Return [X, Y] of the center of cell containing provided text 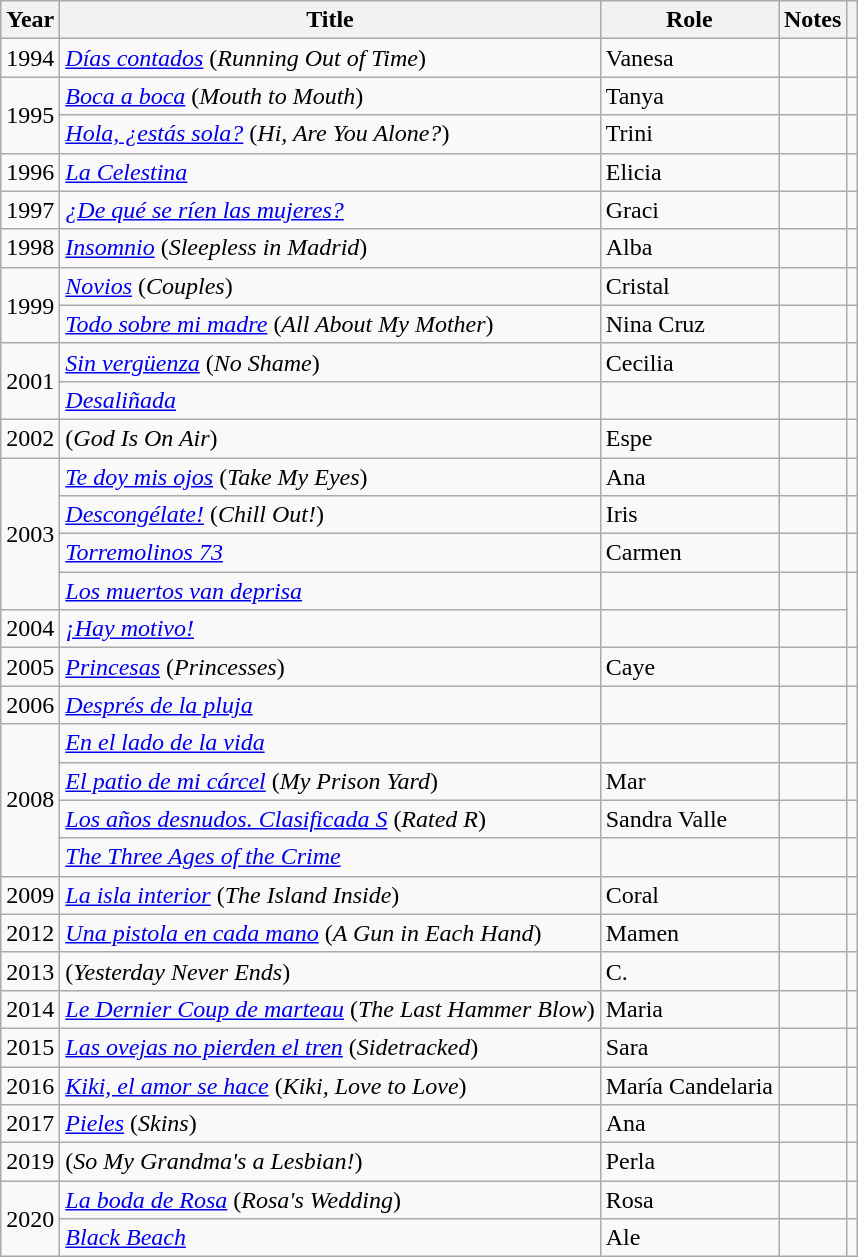
Sin vergüenza (No Shame) [330, 362]
Role [689, 20]
Sandra Valle [689, 819]
Nina Cruz [689, 324]
2012 [30, 933]
Los años desnudos. Clasificada S (Rated R) [330, 819]
1998 [30, 248]
Pieles (Skins) [330, 1124]
Vanesa [689, 58]
Insomnio (Sleepless in Madrid) [330, 248]
2016 [30, 1085]
2015 [30, 1047]
2004 [30, 629]
Novios (Couples) [330, 286]
Días contados (Running Out of Time) [330, 58]
Year [30, 20]
Las ovejas no pierden el tren (Sidetracked) [330, 1047]
Rosa [689, 1200]
María Candelaria [689, 1085]
Després de la pluja [330, 705]
Caye [689, 667]
2009 [30, 895]
Mar [689, 781]
Le Dernier Coup de marteau (The Last Hammer Blow) [330, 1009]
Title [330, 20]
Trini [689, 134]
Todo sobre mi madre (All About My Mother) [330, 324]
Elicia [689, 172]
La Celestina [330, 172]
2014 [30, 1009]
2001 [30, 381]
¿De qué se ríen las mujeres? [330, 210]
C. [689, 971]
Descongélate! (Chill Out!) [330, 515]
2005 [30, 667]
Ale [689, 1238]
¡Hay motivo! [330, 629]
Coral [689, 895]
La isla interior (The Island Inside) [330, 895]
1994 [30, 58]
Black Beach [330, 1238]
(Yesterday Never Ends) [330, 971]
Notes [812, 20]
2013 [30, 971]
Hola, ¿estás sola? (Hi, Are You Alone?) [330, 134]
Alba [689, 248]
Espe [689, 438]
Kiki, el amor se hace (Kiki, Love to Love) [330, 1085]
Cristal [689, 286]
1999 [30, 305]
El patio de mi cárcel (My Prison Yard) [330, 781]
Graci [689, 210]
2006 [30, 705]
En el lado de la vida [330, 743]
2020 [30, 1219]
1997 [30, 210]
Una pistola en cada mano (A Gun in Each Hand) [330, 933]
Boca a boca (Mouth to Mouth) [330, 96]
Te doy mis ojos (Take My Eyes) [330, 477]
2019 [30, 1162]
Carmen [689, 553]
Tanya [689, 96]
Maria [689, 1009]
Princesas (Princesses) [330, 667]
Perla [689, 1162]
2017 [30, 1124]
The Three Ages of the Crime [330, 857]
1996 [30, 172]
Iris [689, 515]
Torremolinos 73 [330, 553]
Los muertos van deprisa [330, 591]
(So My Grandma's a Lesbian!) [330, 1162]
Mamen [689, 933]
(God Is On Air) [330, 438]
Sara [689, 1047]
2002 [30, 438]
Cecilia [689, 362]
Desaliñada [330, 400]
2003 [30, 534]
La boda de Rosa (Rosa's Wedding) [330, 1200]
2008 [30, 800]
1995 [30, 115]
